Find where the given text appears and provide that cell's center as (x, y) coordinate. 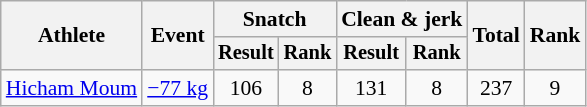
Hicham Moum (72, 88)
9 (556, 88)
237 (496, 88)
−77 kg (178, 88)
131 (371, 88)
Snatch (274, 19)
Athlete (72, 36)
Clean & jerk (402, 19)
Event (178, 36)
106 (246, 88)
Total (496, 36)
